Extract the [X, Y] coordinate from the center of the cell holding the provided text.  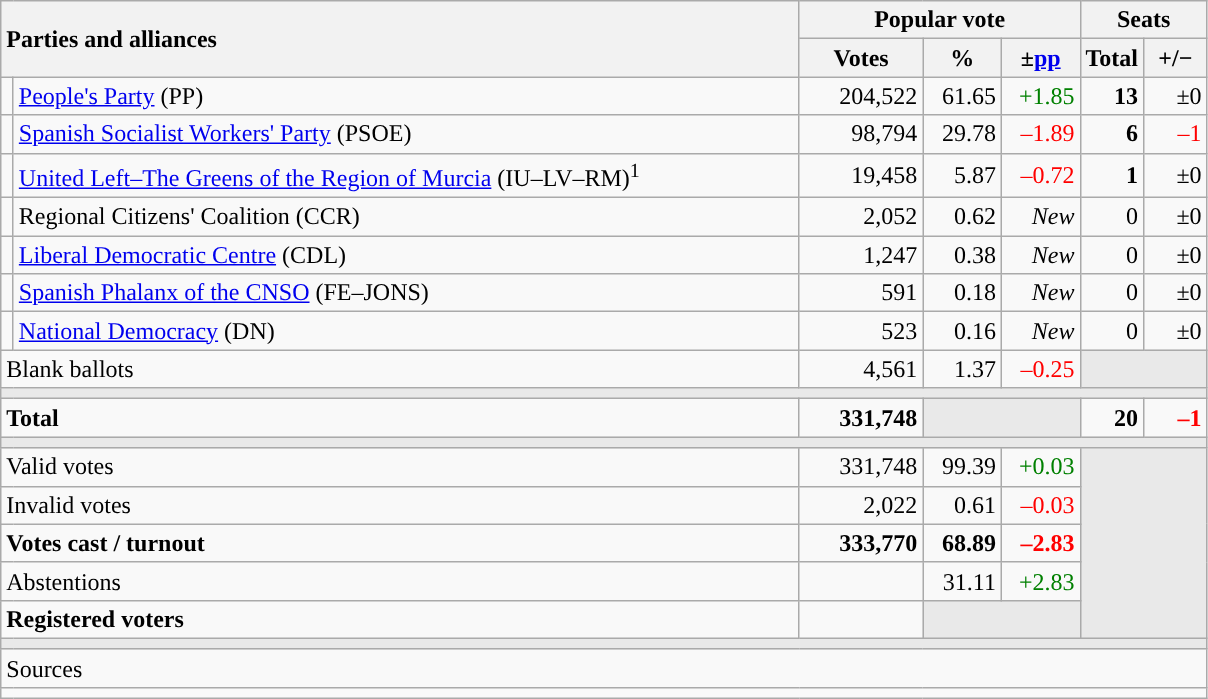
Regional Citizens' Coalition (CCR) [406, 217]
–0.25 [1040, 369]
591 [861, 293]
–0.72 [1040, 176]
+2.83 [1040, 581]
Registered voters [400, 619]
2,022 [861, 505]
13 [1112, 96]
–2.83 [1040, 543]
+1.85 [1040, 96]
61.65 [962, 96]
0.18 [962, 293]
68.89 [962, 543]
2,052 [861, 217]
0.16 [962, 331]
Valid votes [400, 467]
0.38 [962, 255]
523 [861, 331]
Invalid votes [400, 505]
1.37 [962, 369]
National Democracy (DN) [406, 331]
Popular vote [940, 20]
0.61 [962, 505]
Spanish Phalanx of the CNSO (FE–JONS) [406, 293]
20 [1112, 418]
Blank ballots [400, 369]
±pp [1040, 58]
Liberal Democratic Centre (CDL) [406, 255]
+0.03 [1040, 467]
6 [1112, 134]
–1.89 [1040, 134]
Seats [1144, 20]
United Left–The Greens of the Region of Murcia (IU–LV–RM)1 [406, 176]
+/− [1176, 58]
5.87 [962, 176]
Votes cast / turnout [400, 543]
% [962, 58]
4,561 [861, 369]
99.39 [962, 467]
0.62 [962, 217]
98,794 [861, 134]
29.78 [962, 134]
–0.03 [1040, 505]
1,247 [861, 255]
People's Party (PP) [406, 96]
Sources [604, 668]
19,458 [861, 176]
31.11 [962, 581]
333,770 [861, 543]
Abstentions [400, 581]
1 [1112, 176]
Spanish Socialist Workers' Party (PSOE) [406, 134]
204,522 [861, 96]
Votes [861, 58]
Parties and alliances [400, 39]
